Output the [X, Y] coordinate of the center of the cell containing the given text.  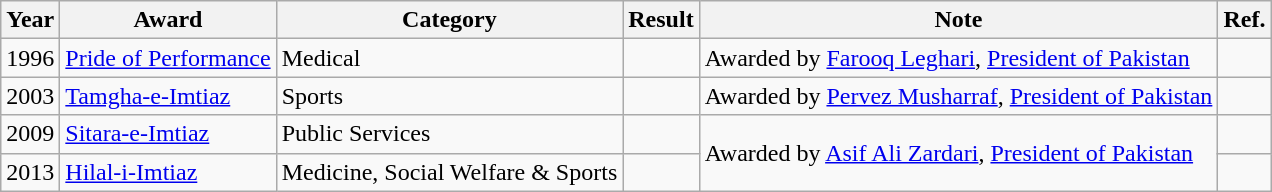
Hilal-i-Imtiaz [168, 172]
2009 [30, 134]
Note [958, 20]
Awarded by Farooq Leghari, President of Pakistan [958, 58]
2013 [30, 172]
Tamgha-e-Imtiaz [168, 96]
Sports [450, 96]
Category [450, 20]
Pride of Performance [168, 58]
Medical [450, 58]
Awarded by Pervez Musharraf, President of Pakistan [958, 96]
Sitara-e-Imtiaz [168, 134]
Result [661, 20]
Medicine, Social Welfare & Sports [450, 172]
Award [168, 20]
Public Services [450, 134]
2003 [30, 96]
1996 [30, 58]
Awarded by Asif Ali Zardari, President of Pakistan [958, 153]
Year [30, 20]
Ref. [1244, 20]
